Locate the cell with the specified text and output its [x, y] center coordinate. 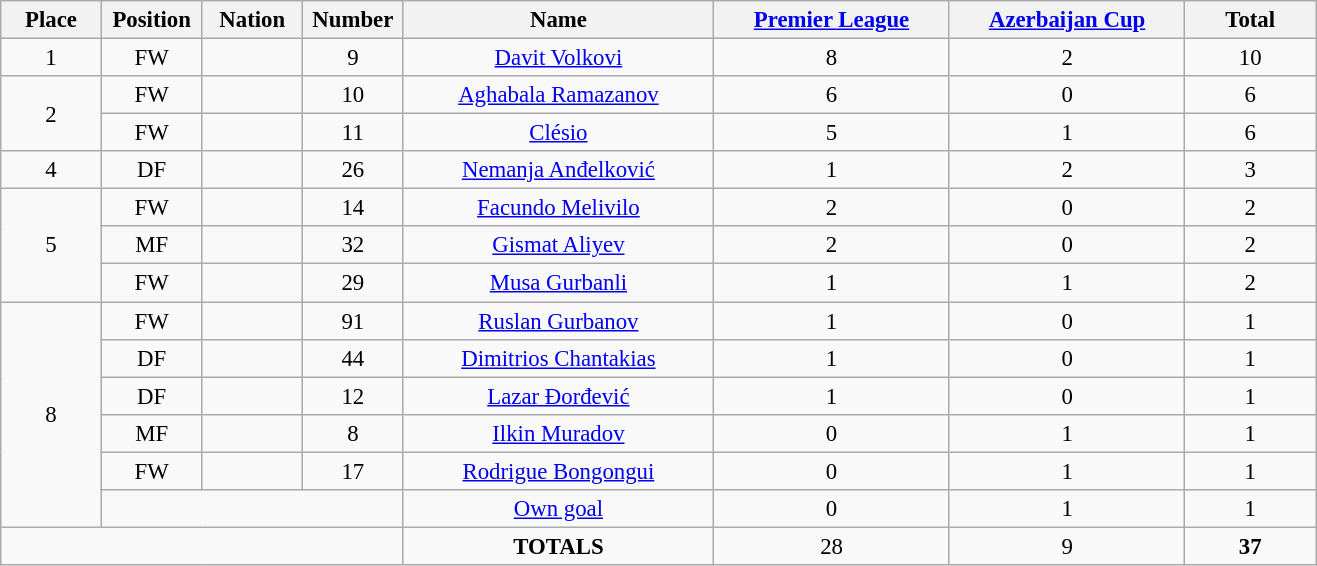
17 [354, 471]
26 [354, 170]
Facundo Melivilo [558, 208]
TOTALS [558, 546]
37 [1250, 546]
Place [52, 20]
Aghabala Ramazanov [558, 95]
Musa Gurbanli [558, 283]
12 [354, 396]
Nation [252, 20]
Premier League [832, 20]
11 [354, 133]
44 [354, 358]
14 [354, 208]
4 [52, 170]
28 [832, 546]
Azerbaijan Cup [1067, 20]
Ruslan Gurbanov [558, 321]
Total [1250, 20]
32 [354, 245]
Nemanja Anđelković [558, 170]
91 [354, 321]
Rodrigue Bongongui [558, 471]
Dimitrios Chantakias [558, 358]
Position [152, 20]
29 [354, 283]
Number [354, 20]
Lazar Đorđević [558, 396]
Gismat Aliyev [558, 245]
Ilkin Muradov [558, 433]
Own goal [558, 509]
Name [558, 20]
Clésio [558, 133]
Davit Volkovi [558, 58]
3 [1250, 170]
